Return the (X, Y) coordinate for the center point of the cell that contains the specified text.  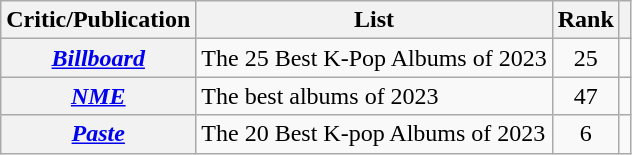
25 (586, 58)
NME (98, 96)
Critic/Publication (98, 20)
47 (586, 96)
The 20 Best K-pop Albums of 2023 (374, 134)
The best albums of 2023 (374, 96)
Rank (586, 20)
List (374, 20)
The 25 Best K-Pop Albums of 2023 (374, 58)
6 (586, 134)
Paste (98, 134)
Billboard (98, 58)
